Extract the (X, Y) coordinate from the center of the cell holding the provided text.  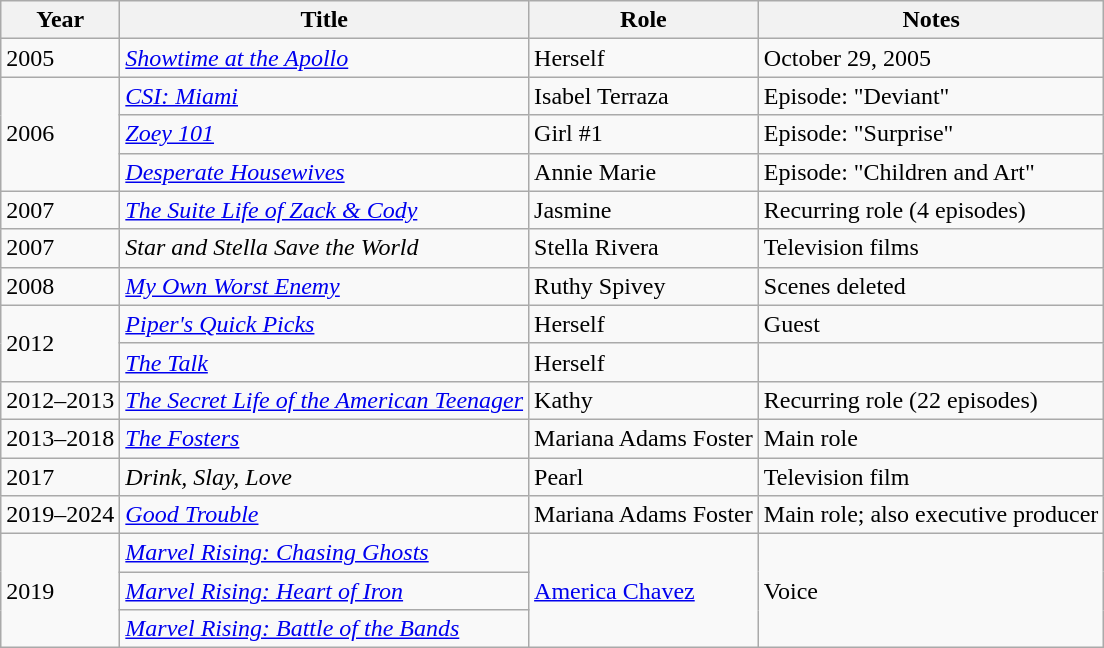
2008 (60, 286)
Notes (931, 20)
The Secret Life of the American Teenager (324, 400)
Scenes deleted (931, 286)
Guest (931, 324)
The Fosters (324, 438)
Isabel Terraza (644, 96)
Girl #1 (644, 134)
Stella Rivera (644, 248)
2013–2018 (60, 438)
Pearl (644, 477)
2012–2013 (60, 400)
Marvel Rising: Chasing Ghosts (324, 553)
Episode: "Deviant" (931, 96)
Main role (931, 438)
Star and Stella Save the World (324, 248)
The Suite Life of Zack & Cody (324, 210)
Recurring role (22 episodes) (931, 400)
2006 (60, 134)
Episode: "Surprise" (931, 134)
Showtime at the Apollo (324, 58)
The Talk (324, 362)
My Own Worst Enemy (324, 286)
2005 (60, 58)
America Chavez (644, 591)
Jasmine (644, 210)
Good Trouble (324, 515)
Marvel Rising: Battle of the Bands (324, 629)
Annie Marie (644, 172)
2019–2024 (60, 515)
Episode: "Children and Art" (931, 172)
Title (324, 20)
Role (644, 20)
Recurring role (4 episodes) (931, 210)
Main role; also executive producer (931, 515)
2019 (60, 591)
Television film (931, 477)
October 29, 2005 (931, 58)
Desperate Housewives (324, 172)
Zoey 101 (324, 134)
Ruthy Spivey (644, 286)
Piper's Quick Picks (324, 324)
Year (60, 20)
2017 (60, 477)
CSI: Miami (324, 96)
2012 (60, 343)
Voice (931, 591)
Marvel Rising: Heart of Iron (324, 591)
Kathy (644, 400)
Drink, Slay, Love (324, 477)
Television films (931, 248)
